Return the (X, Y) coordinate for the center point of the cell that contains the specified text.  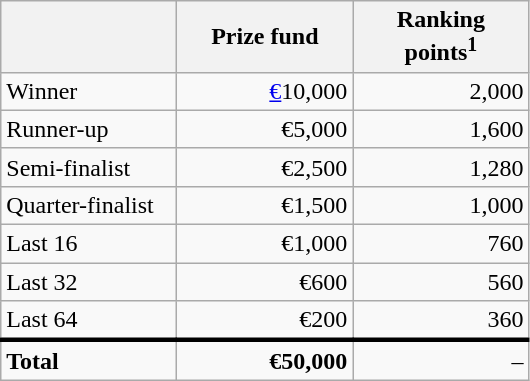
1,600 (441, 129)
1,000 (441, 205)
2,000 (441, 91)
€10,000 (265, 91)
560 (441, 282)
Prize fund (265, 37)
€1,000 (265, 244)
Quarter-finalist (89, 205)
– (441, 360)
Last 64 (89, 321)
760 (441, 244)
€5,000 (265, 129)
€1,500 (265, 205)
360 (441, 321)
€600 (265, 282)
Semi-finalist (89, 167)
Last 16 (89, 244)
Ranking points1 (441, 37)
Runner-up (89, 129)
Winner (89, 91)
Last 32 (89, 282)
Total (89, 360)
€200 (265, 321)
1,280 (441, 167)
€50,000 (265, 360)
€2,500 (265, 167)
